Detect which cell encompasses the target text, then output its [X, Y] center coordinate. 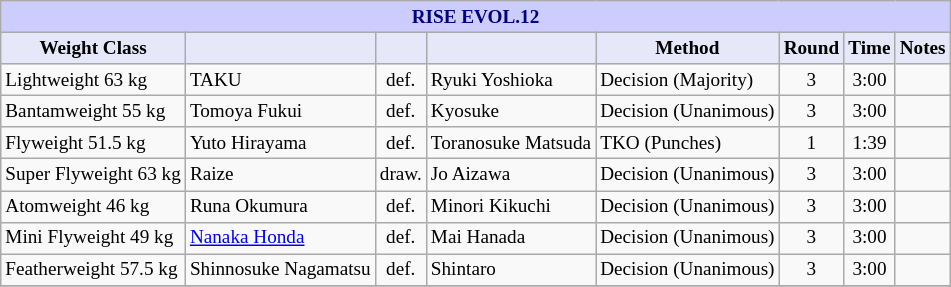
Minori Kikuchi [510, 206]
Method [688, 48]
Round [812, 48]
1 [812, 143]
Jo Aizawa [510, 175]
Mini Flyweight 49 kg [94, 238]
Weight Class [94, 48]
Mai Hanada [510, 238]
Atomweight 46 kg [94, 206]
1:39 [870, 143]
Raize [280, 175]
Flyweight 51.5 kg [94, 143]
Decision (Majority) [688, 80]
Super Flyweight 63 kg [94, 175]
Shinnosuke Nagamatsu [280, 270]
draw. [400, 175]
Kyosuke [510, 111]
Nanaka Honda [280, 238]
TAKU [280, 80]
Toranosuke Matsuda [510, 143]
TKO (Punches) [688, 143]
Notes [922, 48]
Time [870, 48]
Yuto Hirayama [280, 143]
Bantamweight 55 kg [94, 111]
Lightweight 63 kg [94, 80]
Ryuki Yoshioka [510, 80]
Tomoya Fukui [280, 111]
Runa Okumura [280, 206]
RISE EVOL.12 [476, 17]
Featherweight 57.5 kg [94, 270]
Shintaro [510, 270]
